Output the [X, Y] coordinate of the center of the cell containing the given text.  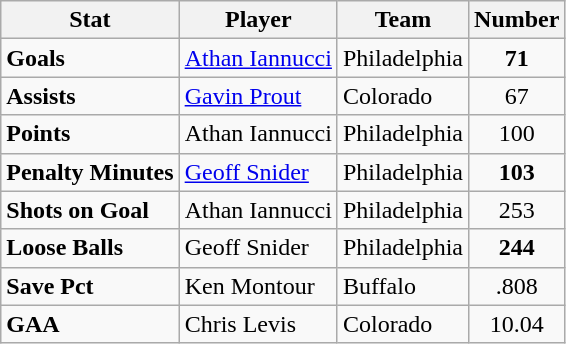
253 [517, 210]
Team [402, 20]
67 [517, 96]
Stat [90, 20]
Gavin Prout [258, 96]
Chris Levis [258, 324]
GAA [90, 324]
Save Pct [90, 286]
Shots on Goal [90, 210]
Buffalo [402, 286]
Ken Montour [258, 286]
Assists [90, 96]
Penalty Minutes [90, 172]
Goals [90, 58]
.808 [517, 286]
Loose Balls [90, 248]
100 [517, 134]
244 [517, 248]
Number [517, 20]
71 [517, 58]
10.04 [517, 324]
Player [258, 20]
103 [517, 172]
Points [90, 134]
